Output the (x, y) coordinate of the center of the cell containing the given text.  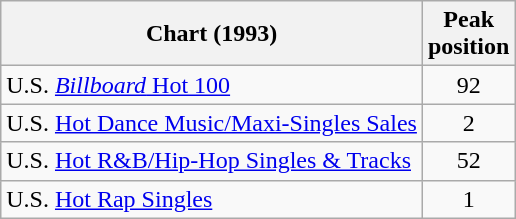
92 (468, 85)
U.S. Hot Rap Singles (212, 199)
Chart (1993) (212, 34)
1 (468, 199)
52 (468, 161)
U.S. Hot Dance Music/Maxi-Singles Sales (212, 123)
U.S. Hot R&B/Hip-Hop Singles & Tracks (212, 161)
U.S. Billboard Hot 100 (212, 85)
2 (468, 123)
Peakposition (468, 34)
